Find where the given text appears and provide that cell's center as [X, Y] coordinate. 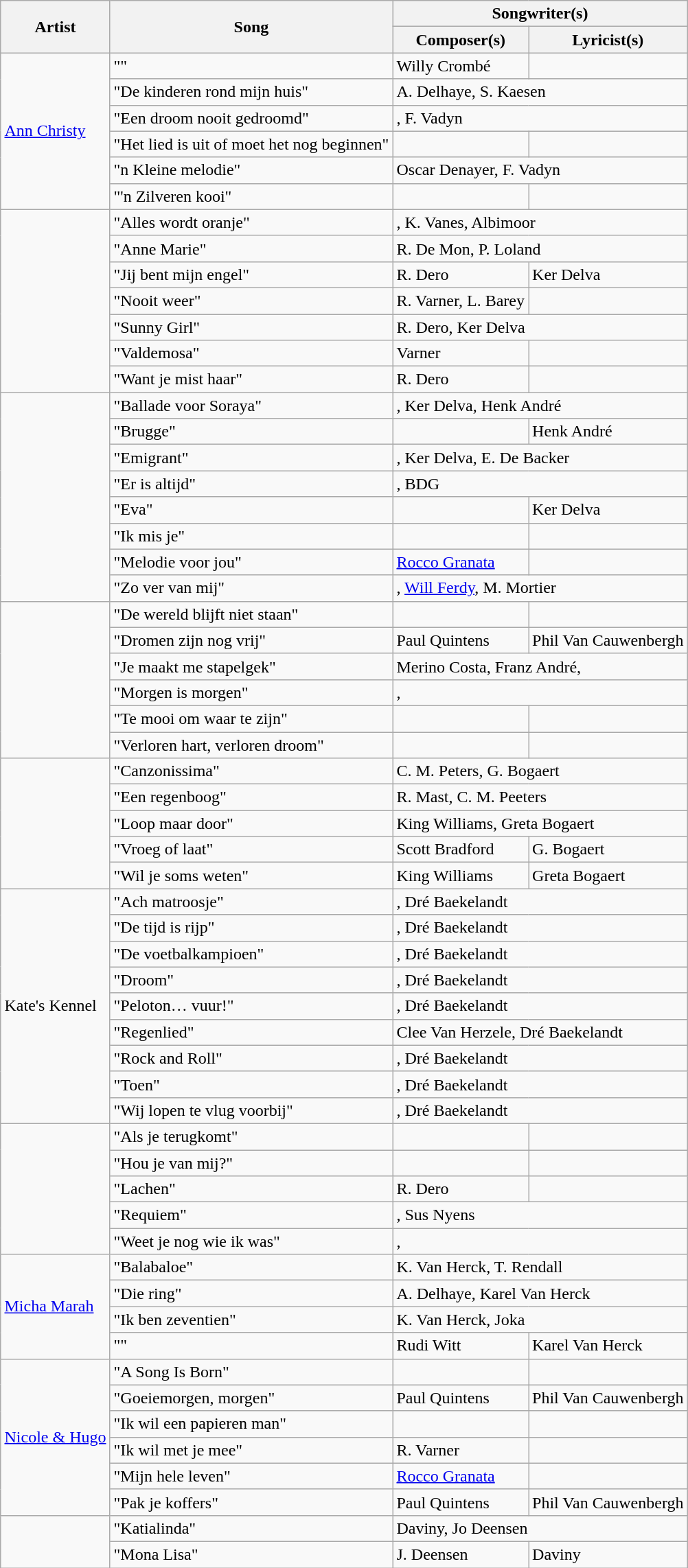
"Peloton… vuur!" [251, 1006]
"Nooit weer" [251, 301]
Merino Costa, Franz André, [540, 666]
Daviny, Jo Deensen [540, 1528]
Song [251, 27]
King Williams [461, 876]
"Een regenboog" [251, 797]
"Loop maar door" [251, 823]
"Een droom nooit gedroomd" [251, 118]
Scott Bradford [461, 850]
C. M. Peters, G. Bogaert [540, 771]
"Requiem" [251, 1215]
"Canzonissima" [251, 771]
"De kinderen rond mijn huis" [251, 92]
"Balabaloe" [251, 1267]
, F. Vadyn [540, 118]
R. Varner [461, 1450]
R. Dero, Ker Delva [540, 327]
"Rock and Roll" [251, 1058]
Kate's Kennel [55, 1006]
"Ballade voor Soraya" [251, 406]
"Het lied is uit of moet het nog beginnen" [251, 144]
A. Delhaye, Karel Van Herck [540, 1294]
Daviny [608, 1554]
"Emigrant" [251, 458]
"Wij lopen te vlug voorbij" [251, 1110]
"Ach matroosje" [251, 902]
"Droom" [251, 980]
Artist [55, 27]
"Anne Marie" [251, 248]
"Ik mis je" [251, 536]
"Katialinda" [251, 1528]
Nicole & Hugo [55, 1437]
"Mona Lisa" [251, 1554]
"Ik wil met je mee" [251, 1450]
Willy Crombé [461, 66]
R. Mast, C. M. Peeters [540, 797]
K. Van Herck, T. Rendall [540, 1267]
"Te mooi om waar te zijn" [251, 718]
"De voetbalkampioen" [251, 954]
Varner [461, 353]
"Ik ben zeventien" [251, 1320]
"Je maakt me stapelgek" [251, 666]
"Er is altijd" [251, 484]
, Ker Delva, E. De Backer [540, 458]
"n Kleine melodie" [251, 170]
, Will Ferdy, M. Mortier [540, 588]
"Dromen zijn nog vrij" [251, 640]
"Morgen is morgen" [251, 692]
, Ker Delva, Henk André [540, 406]
"Pak je koffers" [251, 1502]
"Lachen" [251, 1189]
Rudi Witt [461, 1346]
J. Deensen [461, 1554]
Lyricist(s) [608, 40]
"Weet je nog wie ik was" [251, 1241]
Composer(s) [461, 40]
Greta Bogaert [608, 876]
"Als je terugkomt" [251, 1136]
"Verloren hart, verloren droom" [251, 745]
"Melodie voor jou" [251, 562]
R. Varner, L. Barey [461, 301]
"De tijd is rijp" [251, 928]
A. Delhaye, S. Kaesen [540, 92]
"Jij bent mijn engel" [251, 274]
"Valdemosa" [251, 353]
"Ik wil een papieren man" [251, 1424]
R. De Mon, P. Loland [540, 248]
Oscar Denayer, F. Vadyn [540, 170]
Micha Marah [55, 1307]
, BDG [540, 484]
King Williams, Greta Bogaert [540, 823]
"Hou je van mij?" [251, 1163]
"Toen" [251, 1084]
"Wil je soms weten" [251, 876]
, Sus Nyens [540, 1215]
, K. Vanes, Albimoor [540, 222]
"Alles wordt oranje" [251, 222]
"Brugge" [251, 432]
"Want je mist haar" [251, 379]
"A Song Is Born" [251, 1372]
"Eva" [251, 510]
"'n Zilveren kooi" [251, 196]
"Zo ver van mij" [251, 588]
"Die ring" [251, 1294]
Songwriter(s) [540, 14]
Ann Christy [55, 131]
Henk André [608, 432]
G. Bogaert [608, 850]
Karel Van Herck [608, 1346]
Clee Van Herzele, Dré Baekelandt [540, 1032]
"Goeiemorgen, morgen" [251, 1398]
"Vroeg of laat" [251, 850]
K. Van Herck, Joka [540, 1320]
"De wereld blijft niet staan" [251, 614]
"Sunny Girl" [251, 327]
"Mijn hele leven" [251, 1476]
"Regenlied" [251, 1032]
